For the text-containing cell, return its midpoint in [X, Y] coordinate format. 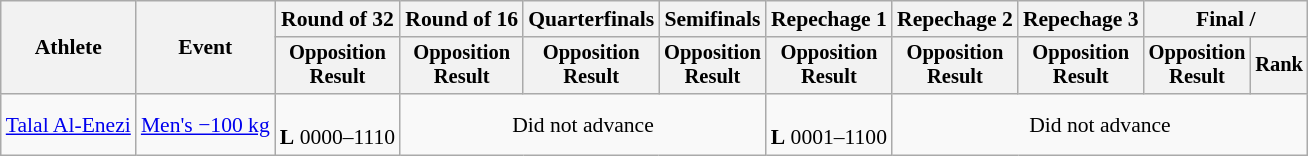
L 0000–1110 [338, 124]
Men's −100 kg [206, 124]
Quarterfinals [591, 19]
Athlete [68, 48]
Round of 32 [338, 19]
Repechage 3 [1081, 19]
Event [206, 48]
Semifinals [712, 19]
Round of 16 [462, 19]
Repechage 1 [829, 19]
Talal Al-Enezi [68, 124]
Repechage 2 [955, 19]
Final / [1226, 19]
Rank [1279, 66]
L 0001–1100 [829, 124]
